Provide the [x, y] coordinate of the cell's center where the given text is located.  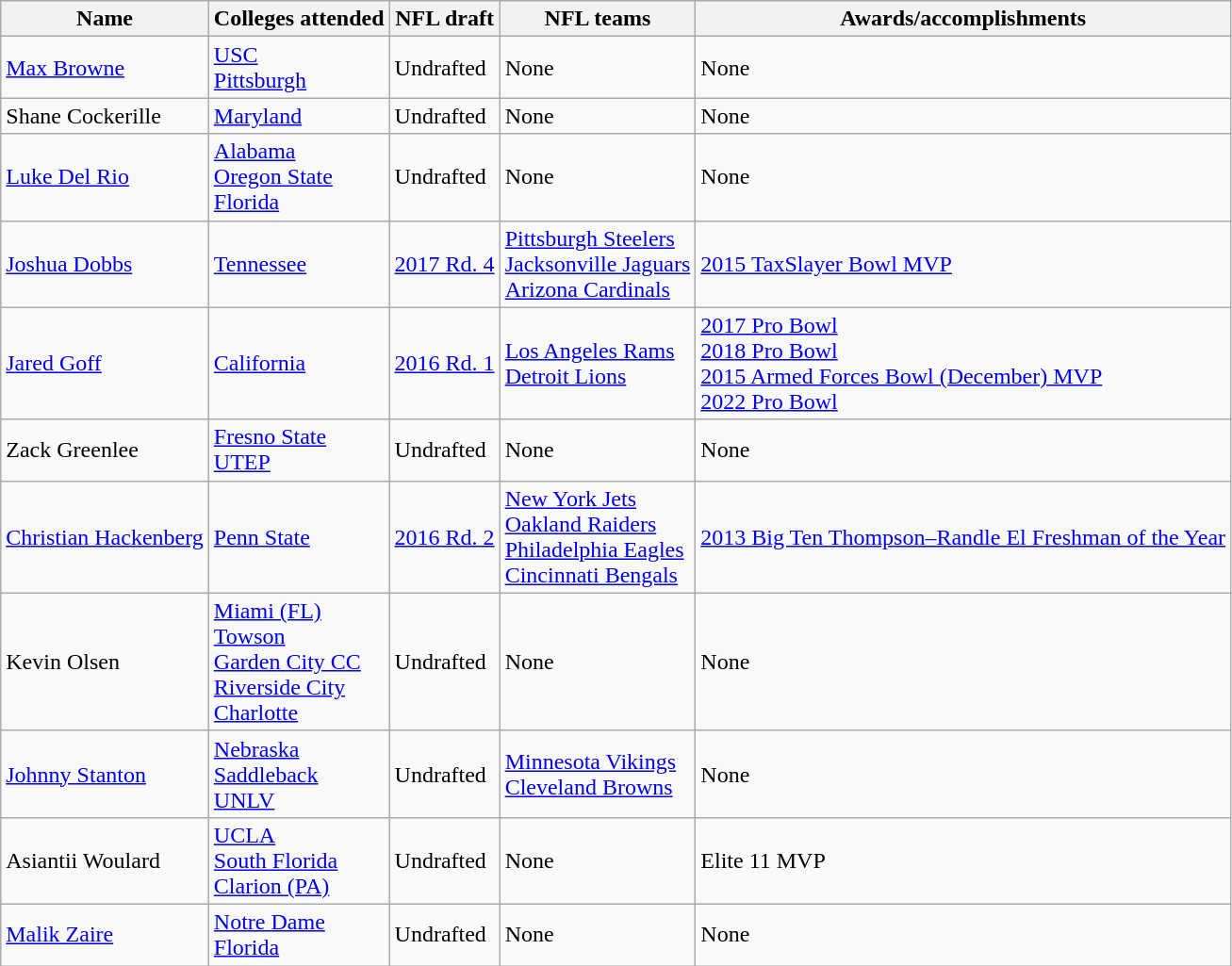
Christian Hackenberg [106, 537]
2015 TaxSlayer Bowl MVP [963, 264]
NFL teams [598, 19]
Jared Goff [106, 364]
USCPittsburgh [299, 68]
Maryland [299, 116]
NebraskaSaddlebackUNLV [299, 774]
Kevin Olsen [106, 662]
Shane Cockerille [106, 116]
Tennessee [299, 264]
Fresno StateUTEP [299, 450]
2017 Rd. 4 [445, 264]
Max Browne [106, 68]
Minnesota VikingsCleveland Browns [598, 774]
Malik Zaire [106, 935]
2016 Rd. 2 [445, 537]
Notre DameFlorida [299, 935]
Pittsburgh SteelersJacksonville Jaguars Arizona Cardinals [598, 264]
NFL draft [445, 19]
Asiantii Woulard [106, 860]
New York JetsOakland RaidersPhiladelphia EaglesCincinnati Bengals [598, 537]
Los Angeles RamsDetroit Lions [598, 364]
Johnny Stanton [106, 774]
2013 Big Ten Thompson–Randle El Freshman of the Year [963, 537]
Zack Greenlee [106, 450]
Name [106, 19]
Miami (FL)TowsonGarden City CCRiverside CityCharlotte [299, 662]
2016 Rd. 1 [445, 364]
California [299, 364]
Colleges attended [299, 19]
Awards/accomplishments [963, 19]
AlabamaOregon StateFlorida [299, 177]
UCLASouth FloridaClarion (PA) [299, 860]
2017 Pro Bowl2018 Pro Bowl2015 Armed Forces Bowl (December) MVP2022 Pro Bowl [963, 364]
Joshua Dobbs [106, 264]
Penn State [299, 537]
Elite 11 MVP [963, 860]
Luke Del Rio [106, 177]
